Pinpoint the cell where the given text exists, returning its (X, Y) midpoint coordinate. 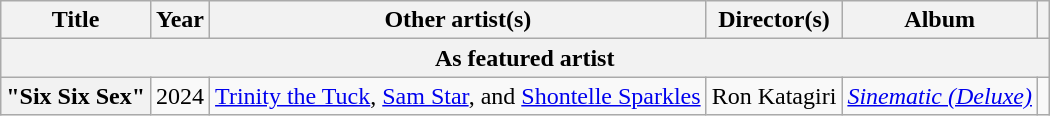
Trinity the Tuck, Sam Star, and Shontelle Sparkles (458, 96)
Title (76, 20)
As featured artist (525, 58)
"Six Six Sex" (76, 96)
Sinematic (Deluxe) (940, 96)
Ron Katagiri (774, 96)
Year (180, 20)
Album (940, 20)
2024 (180, 96)
Director(s) (774, 20)
Other artist(s) (458, 20)
